Detect which cell encompasses the target text, then output its [x, y] center coordinate. 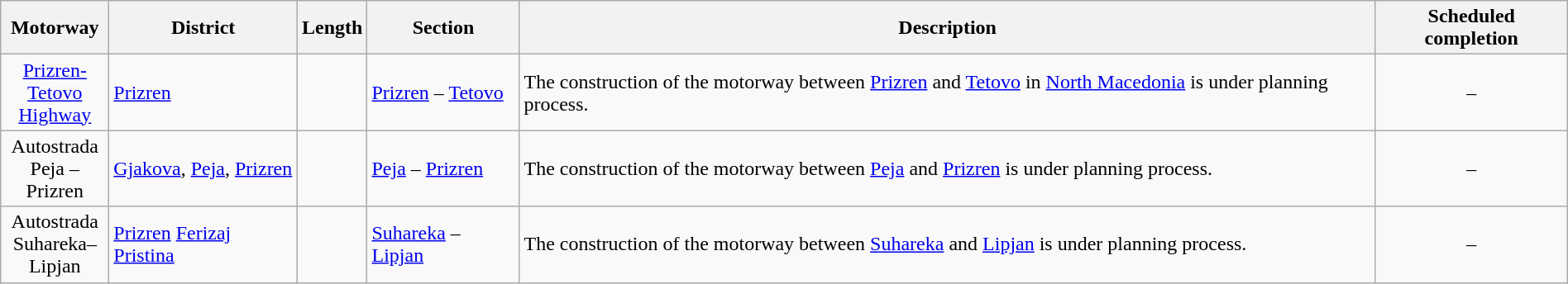
Peja – Prizren [443, 168]
District [203, 28]
Section [443, 28]
Prizren [203, 92]
Prizren – Tetovo [443, 92]
Autostrada Peja – Prizren [55, 168]
Scheduled completion [1471, 28]
Description [948, 28]
The construction of the motorway between Suhareka and Lipjan is under planning process. [948, 244]
Gjakova, Peja, Prizren [203, 168]
Motorway [55, 28]
The construction of the motorway between Peja and Prizren is under planning process. [948, 168]
Autostrada Suhareka– Lipjan [55, 244]
Prizren Ferizaj Pristina [203, 244]
The construction of the motorway between Prizren and Tetovo in North Macedonia is under planning process. [948, 92]
Length [332, 28]
Prizren-Tetovo Highway [55, 92]
Suhareka – Lipjan [443, 244]
